Return (x, y) of the center of cell containing provided text 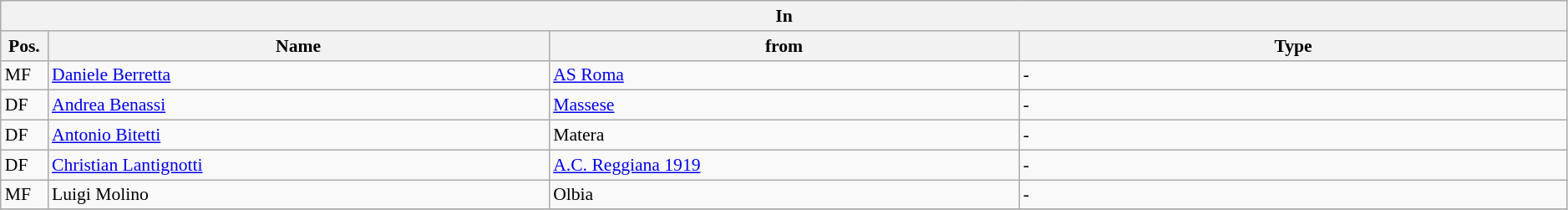
Name (298, 46)
Christian Lantignotti (298, 165)
Massese (784, 105)
Andrea Benassi (298, 105)
Daniele Berretta (298, 75)
Antonio Bitetti (298, 136)
A.C. Reggiana 1919 (784, 165)
In (784, 16)
Matera (784, 136)
from (784, 46)
Luigi Molino (298, 195)
Pos. (24, 46)
AS Roma (784, 75)
Olbia (784, 195)
Type (1293, 46)
